Return [x, y] of the center of cell containing provided text 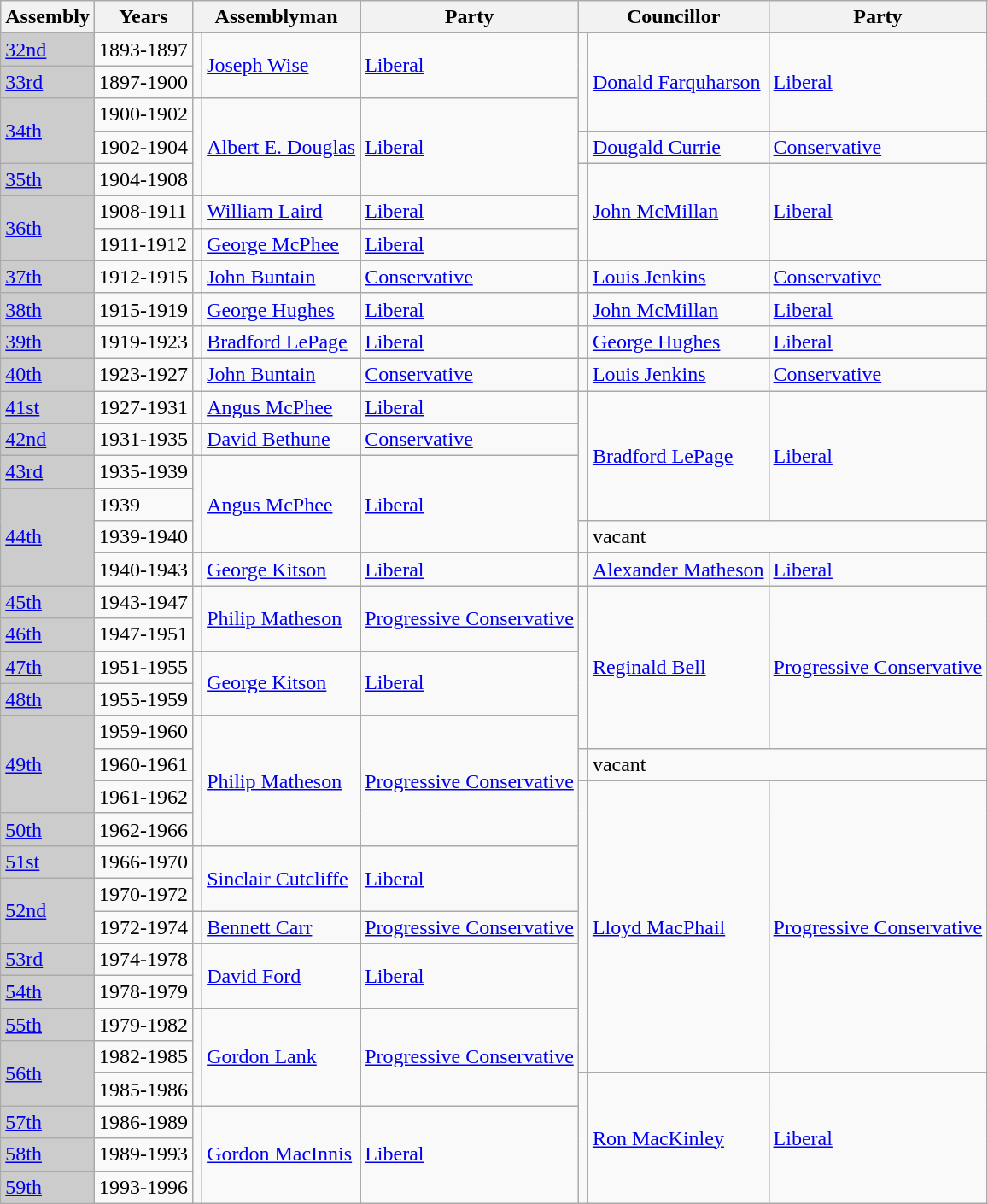
59th [48, 1187]
38th [48, 309]
1911-1912 [143, 244]
1978-1979 [143, 992]
1908-1911 [143, 212]
Assemblyman [277, 17]
1993-1996 [143, 1187]
William Laird [282, 212]
49th [48, 764]
Joseph Wise [282, 66]
40th [48, 374]
Reginald Bell [678, 667]
35th [48, 179]
David Ford [282, 976]
43rd [48, 472]
48th [48, 699]
Alexander Matheson [678, 570]
1931-1935 [143, 440]
Lloyd MacPhail [678, 927]
34th [48, 131]
37th [48, 277]
52nd [48, 910]
32nd [48, 50]
1940-1943 [143, 570]
1972-1974 [143, 926]
1939 [143, 505]
1966-1970 [143, 862]
David Bethune [282, 440]
Councillor [673, 17]
1935-1939 [143, 472]
1900-1902 [143, 114]
Assembly [48, 17]
1947-1951 [143, 634]
1927-1931 [143, 407]
56th [48, 1073]
1962-1966 [143, 829]
1902-1904 [143, 147]
1986-1989 [143, 1122]
45th [48, 602]
42nd [48, 440]
Sinclair Cutcliffe [282, 878]
1989-1993 [143, 1154]
1970-1972 [143, 894]
1939-1940 [143, 537]
33rd [48, 82]
1955-1959 [143, 699]
Gordon MacInnis [282, 1154]
Years [143, 17]
1959-1960 [143, 732]
1974-1978 [143, 960]
1915-1919 [143, 309]
44th [48, 537]
1982-1985 [143, 1057]
1912-1915 [143, 277]
Bennett Carr [282, 926]
1893-1897 [143, 50]
57th [48, 1122]
Albert E. Douglas [282, 147]
1919-1923 [143, 342]
Donald Farquharson [678, 82]
George McPhee [282, 244]
1904-1908 [143, 179]
54th [48, 992]
1943-1947 [143, 602]
41st [48, 407]
55th [48, 1025]
46th [48, 634]
50th [48, 829]
Gordon Lank [282, 1057]
1960-1961 [143, 764]
58th [48, 1154]
Ron MacKinley [678, 1138]
1985-1986 [143, 1090]
1979-1982 [143, 1025]
39th [48, 342]
51st [48, 862]
1951-1955 [143, 667]
36th [48, 228]
53rd [48, 960]
1961-1962 [143, 797]
1923-1927 [143, 374]
47th [48, 667]
Dougald Currie [678, 147]
1897-1900 [143, 82]
